Return the (x, y) coordinate for the center point of the cell that contains the specified text.  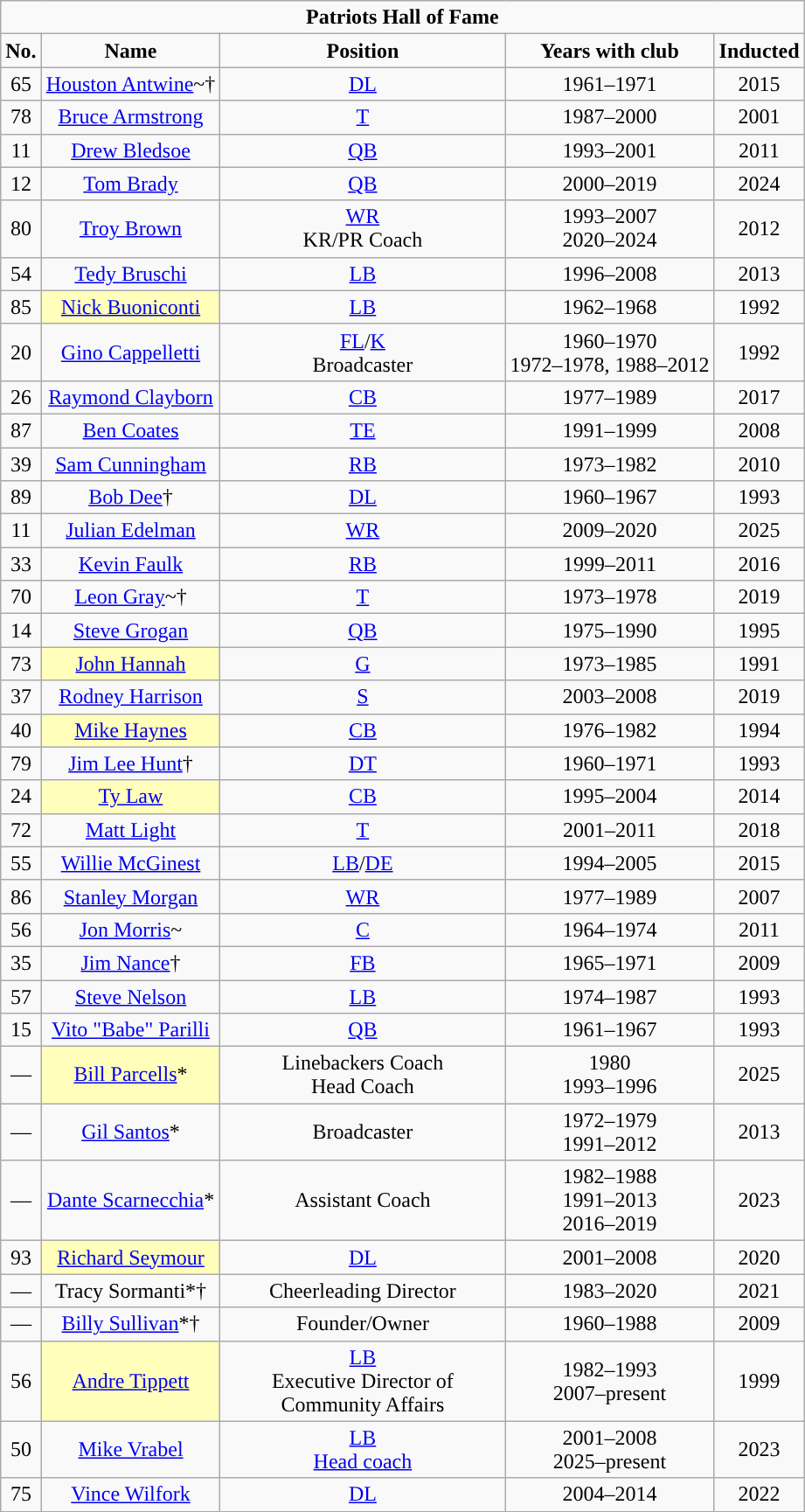
1983–2020 (610, 1291)
Nick Buoniconti (131, 307)
Ty Law (131, 797)
LB Executive Director of Community Affairs (363, 1381)
Broadcaster (363, 1132)
2004–2014 (610, 1495)
1999 (759, 1381)
John Hannah (131, 664)
1960–1988 (610, 1324)
1973–1985 (610, 664)
2000–2019 (610, 184)
1991–1999 (610, 430)
2001–2008 (610, 1258)
Tracy Sormanti*† (131, 1291)
TE (363, 430)
1991 (759, 664)
50 (21, 1450)
86 (21, 896)
55 (21, 863)
Years with club (610, 51)
1994 (759, 730)
Vito "Babe" Parilli (131, 1030)
Steve Nelson (131, 996)
FL/KBroadcaster (363, 352)
1972–19791991–2012 (610, 1132)
2024 (759, 184)
Bruce Armstrong (131, 117)
78 (21, 117)
DT (363, 763)
Assistant Coach (363, 1201)
Linebackers Coach Head Coach (363, 1076)
Billy Sullivan*† (131, 1324)
2007 (759, 896)
1993–2001 (610, 150)
35 (21, 963)
85 (21, 307)
1982–19932007–present (610, 1381)
Leon Gray~† (131, 597)
73 (21, 664)
Cheerleading Director (363, 1291)
80 (21, 229)
2017 (759, 397)
Jon Morris~ (131, 930)
1996–2008 (610, 274)
2003–2008 (610, 697)
65 (21, 84)
1980 1993–1996 (610, 1076)
72 (21, 830)
Kevin Faulk (131, 564)
1994–2005 (610, 863)
Gino Cappelletti (131, 352)
Drew Bledsoe (131, 150)
2001–20082025–present (610, 1450)
Troy Brown (131, 229)
1961–1967 (610, 1030)
Patriots Hall of Fame (402, 17)
1976–1982 (610, 730)
2016 (759, 564)
G (363, 664)
2014 (759, 797)
87 (21, 430)
40 (21, 730)
1974–1987 (610, 996)
Sam Cunningham (131, 464)
1973–1978 (610, 597)
1960–1967 (610, 498)
Inducted (759, 51)
2022 (759, 1495)
1960–1971 (610, 763)
Bill Parcells* (131, 1076)
12 (21, 184)
Position (363, 51)
LB Head coach (363, 1450)
Tom Brady (131, 184)
26 (21, 397)
57 (21, 996)
No. (21, 51)
Richard Seymour (131, 1258)
1973–1982 (610, 464)
2010 (759, 464)
1982–19881991–20132016–2019 (610, 1201)
Bob Dee† (131, 498)
89 (21, 498)
Willie McGinest (131, 863)
2001 (759, 117)
93 (21, 1258)
75 (21, 1495)
Rodney Harrison (131, 697)
WRKR/PR Coach (363, 229)
Jim Lee Hunt† (131, 763)
Mike Haynes (131, 730)
Founder/Owner (363, 1324)
33 (21, 564)
Julian Edelman (131, 531)
LB/DE (363, 863)
1995–2004 (610, 797)
37 (21, 697)
1961–1971 (610, 84)
Tedy Bruschi (131, 274)
Jim Nance† (131, 963)
2020 (759, 1258)
Mike Vrabel (131, 1450)
2008 (759, 430)
24 (21, 797)
Steve Grogan (131, 631)
14 (21, 631)
79 (21, 763)
1999–2011 (610, 564)
FB (363, 963)
2021 (759, 1291)
1993–20072020–2024 (610, 229)
S (363, 697)
2001–2011 (610, 830)
39 (21, 464)
1960–19701972–1978, 1988–2012 (610, 352)
1987–2000 (610, 117)
1995 (759, 631)
2018 (759, 830)
54 (21, 274)
Name (131, 51)
Houston Antwine~† (131, 84)
Ben Coates (131, 430)
Vince Wilfork (131, 1495)
Stanley Morgan (131, 896)
1962–1968 (610, 307)
1965–1971 (610, 963)
20 (21, 352)
Andre Tippett (131, 1381)
70 (21, 597)
2009–2020 (610, 531)
C (363, 930)
15 (21, 1030)
Matt Light (131, 830)
Dante Scarnecchia* (131, 1201)
Gil Santos* (131, 1132)
1964–1974 (610, 930)
Raymond Clayborn (131, 397)
1975–1990 (610, 631)
2012 (759, 229)
